Provide the (x, y) coordinate of the cell's center where the given text is located.  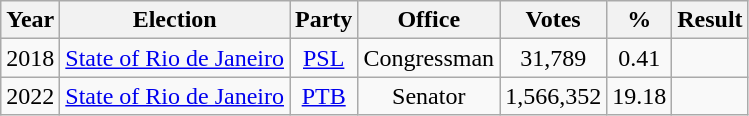
Congressman (429, 58)
Year (30, 20)
Party (324, 20)
2018 (30, 58)
1,566,352 (554, 96)
PTB (324, 96)
Senator (429, 96)
Office (429, 20)
19.18 (640, 96)
PSL (324, 58)
2022 (30, 96)
31,789 (554, 58)
% (640, 20)
Election (175, 20)
0.41 (640, 58)
Result (710, 20)
Votes (554, 20)
